Pinpoint the cell where the given text exists, returning its (X, Y) midpoint coordinate. 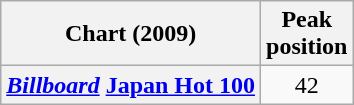
Billboard Japan Hot 100 (131, 85)
Chart (2009) (131, 34)
Peakposition (307, 34)
42 (307, 85)
